Detect which cell encompasses the target text, then output its [X, Y] center coordinate. 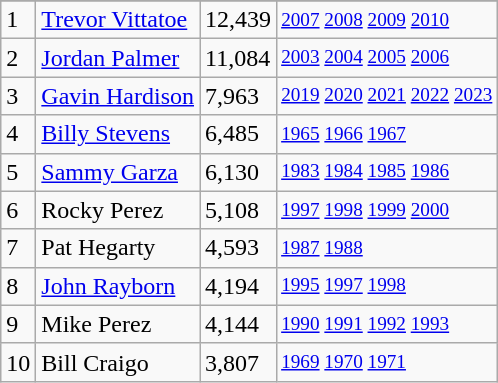
6,485 [238, 134]
Sammy Garza [118, 172]
4 [18, 134]
1997 1998 1999 2000 [387, 210]
2019 2020 2021 2022 2023 [387, 96]
1987 1988 [387, 248]
Rocky Perez [118, 210]
Billy Stevens [118, 134]
John Rayborn [118, 286]
Pat Hegarty [118, 248]
7,963 [238, 96]
2007 2008 2009 2010 [387, 20]
8 [18, 286]
1969 1970 1971 [387, 362]
5 [18, 172]
7 [18, 248]
4,144 [238, 324]
1 [18, 20]
1995 1997 1998 [387, 286]
3 [18, 96]
2003 2004 2005 2006 [387, 58]
11,084 [238, 58]
Trevor Vittatoe [118, 20]
10 [18, 362]
6 [18, 210]
Gavin Hardison [118, 96]
3,807 [238, 362]
5,108 [238, 210]
2 [18, 58]
1983 1984 1985 1986 [387, 172]
9 [18, 324]
4,593 [238, 248]
Bill Craigo [118, 362]
6,130 [238, 172]
Mike Perez [118, 324]
Jordan Palmer [118, 58]
1990 1991 1992 1993 [387, 324]
1965 1966 1967 [387, 134]
4,194 [238, 286]
12,439 [238, 20]
